Determine the (X, Y) coordinate at the center of the cell enclosing the given text.  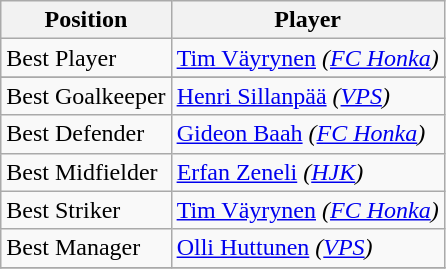
Best Striker (86, 210)
Best Manager (86, 248)
Gideon Baah (FC Honka) (308, 134)
Henri Sillanpää (VPS) (308, 96)
Position (86, 20)
Erfan Zeneli (HJK) (308, 172)
Player (308, 20)
Best Midfielder (86, 172)
Best Goalkeeper (86, 96)
Best Defender (86, 134)
Olli Huttunen (VPS) (308, 248)
Best Player (86, 58)
